Output the [x, y] coordinate of the center of the cell containing the given text.  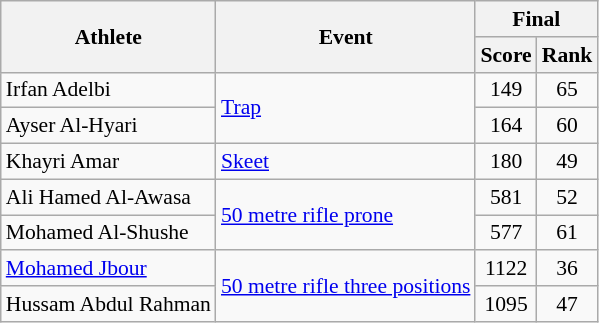
50 metre rifle prone [346, 214]
Athlete [108, 36]
Rank [568, 55]
60 [568, 126]
36 [568, 269]
Ali Hamed Al-Awasa [108, 197]
49 [568, 162]
61 [568, 233]
581 [506, 197]
149 [506, 90]
Irfan Adelbi [108, 90]
50 metre rifle three positions [346, 286]
52 [568, 197]
180 [506, 162]
Skeet [346, 162]
47 [568, 304]
1122 [506, 269]
65 [568, 90]
577 [506, 233]
Khayri Amar [108, 162]
1095 [506, 304]
Event [346, 36]
Score [506, 55]
Final [536, 19]
Trap [346, 108]
164 [506, 126]
Mohamed Al-Shushe [108, 233]
Ayser Al-Hyari [108, 126]
Hussam Abdul Rahman [108, 304]
Mohamed Jbour [108, 269]
